Capture the cell that displays the provided text and extract its (X, Y) central coordinate. 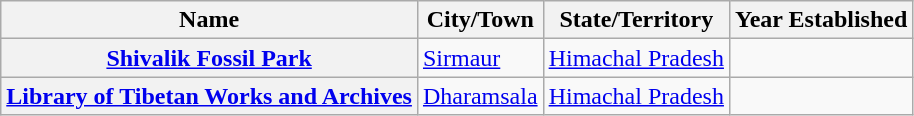
Shivalik Fossil Park (210, 58)
City/Town (480, 20)
Sirmaur (480, 58)
Dharamsala (480, 96)
Name (210, 20)
Library of Tibetan Works and Archives (210, 96)
Year Established (820, 20)
State/Territory (636, 20)
